Pinpoint the cell where the given text exists, returning its (X, Y) midpoint coordinate. 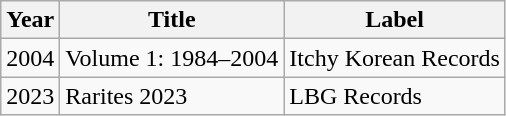
Volume 1: 1984–2004 (172, 58)
Title (172, 20)
Year (30, 20)
2023 (30, 96)
Rarites 2023 (172, 96)
Itchy Korean Records (395, 58)
Label (395, 20)
LBG Records (395, 96)
2004 (30, 58)
